Find where the given text appears and provide that cell's center as [X, Y] coordinate. 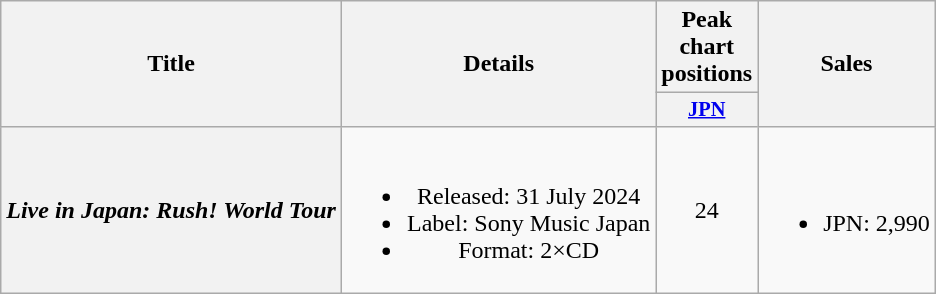
Details [498, 64]
Peak chart positions [707, 47]
Sales [847, 64]
JPN: 2,990 [847, 210]
Released: 31 July 2024Label: Sony Music JapanFormat: 2×CD [498, 210]
JPN [707, 110]
Live in Japan: Rush! World Tour [172, 210]
24 [707, 210]
Title [172, 64]
